Detect which cell encompasses the target text, then output its [x, y] center coordinate. 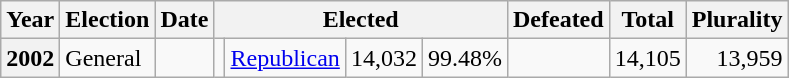
Total [648, 20]
Plurality [737, 20]
2002 [30, 58]
Defeated [558, 20]
14,105 [648, 58]
Election [108, 20]
Date [184, 20]
13,959 [737, 58]
Year [30, 20]
General [108, 58]
Elected [361, 20]
Republican [285, 58]
14,032 [384, 58]
99.48% [464, 58]
